Determine the (X, Y) coordinate at the center of the cell enclosing the given text.  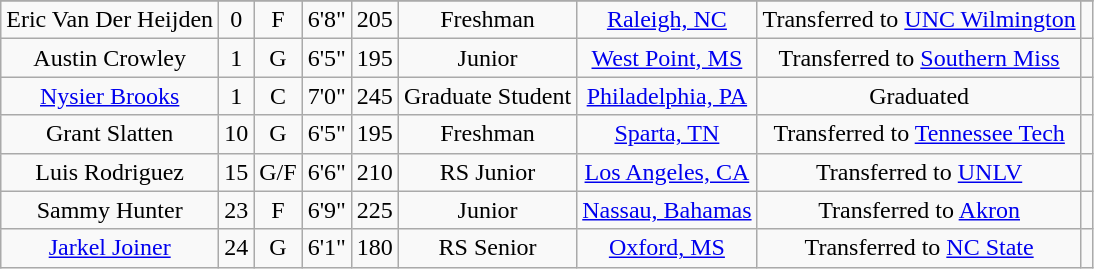
Jarkel Joiner (110, 248)
205 (374, 20)
Austin Crowley (110, 58)
RS Senior (487, 248)
Sammy Hunter (110, 210)
Eric Van Der Heijden (110, 20)
Philadelphia, PA (667, 96)
23 (236, 210)
Transferred to Southern Miss (919, 58)
6'9" (326, 210)
Oxford, MS (667, 248)
7'0" (326, 96)
Nassau, Bahamas (667, 210)
6'8" (326, 20)
Transferred to Akron (919, 210)
Transferred to NC State (919, 248)
180 (374, 248)
Transferred to Tennessee Tech (919, 134)
0 (236, 20)
6'6" (326, 172)
225 (374, 210)
West Point, MS (667, 58)
Transferred to UNC Wilmington (919, 20)
G/F (278, 172)
Sparta, TN (667, 134)
Grant Slatten (110, 134)
6'1" (326, 248)
24 (236, 248)
10 (236, 134)
Los Angeles, CA (667, 172)
Graduate Student (487, 96)
C (278, 96)
Luis Rodriguez (110, 172)
RS Junior (487, 172)
Nysier Brooks (110, 96)
245 (374, 96)
210 (374, 172)
15 (236, 172)
Graduated (919, 96)
Raleigh, NC (667, 20)
Transferred to UNLV (919, 172)
